From the cell containing the given text, extract its center point as [X, Y] coordinate. 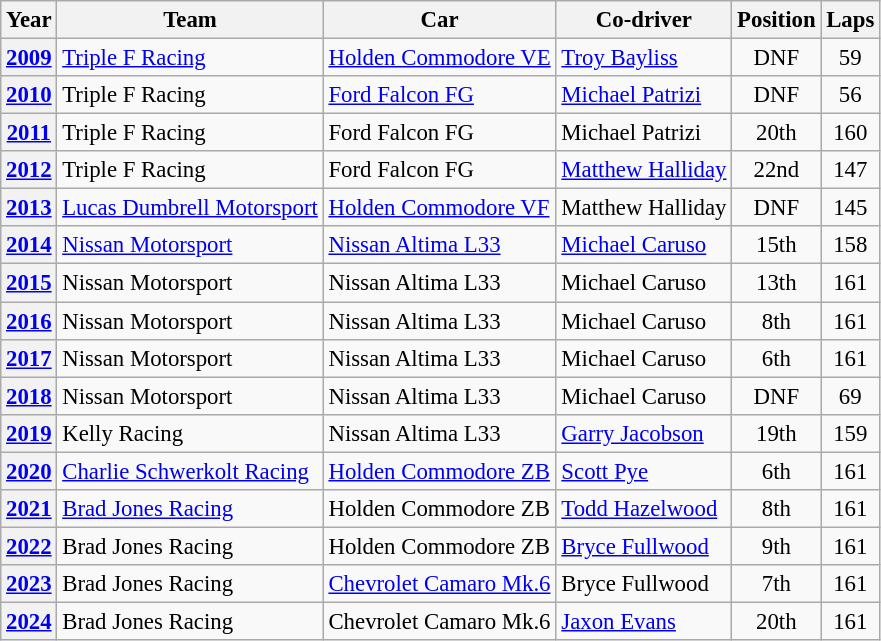
Garry Jacobson [644, 433]
2015 [29, 283]
2020 [29, 471]
Troy Bayliss [644, 58]
2010 [29, 95]
160 [850, 133]
Year [29, 20]
19th [776, 433]
Jaxon Evans [644, 621]
2019 [29, 433]
Team [190, 20]
Holden Commodore VF [440, 208]
2017 [29, 358]
2021 [29, 509]
2018 [29, 396]
145 [850, 208]
Position [776, 20]
Co-driver [644, 20]
2013 [29, 208]
22nd [776, 170]
Scott Pye [644, 471]
15th [776, 245]
147 [850, 170]
159 [850, 433]
59 [850, 58]
Holden Commodore VE [440, 58]
9th [776, 546]
69 [850, 396]
Lucas Dumbrell Motorsport [190, 208]
2022 [29, 546]
2009 [29, 58]
158 [850, 245]
2016 [29, 321]
Kelly Racing [190, 433]
2023 [29, 584]
13th [776, 283]
Car [440, 20]
2014 [29, 245]
Charlie Schwerkolt Racing [190, 471]
Todd Hazelwood [644, 509]
Laps [850, 20]
2012 [29, 170]
2011 [29, 133]
2024 [29, 621]
56 [850, 95]
7th [776, 584]
